For the text-containing cell, return its midpoint in [X, Y] coordinate format. 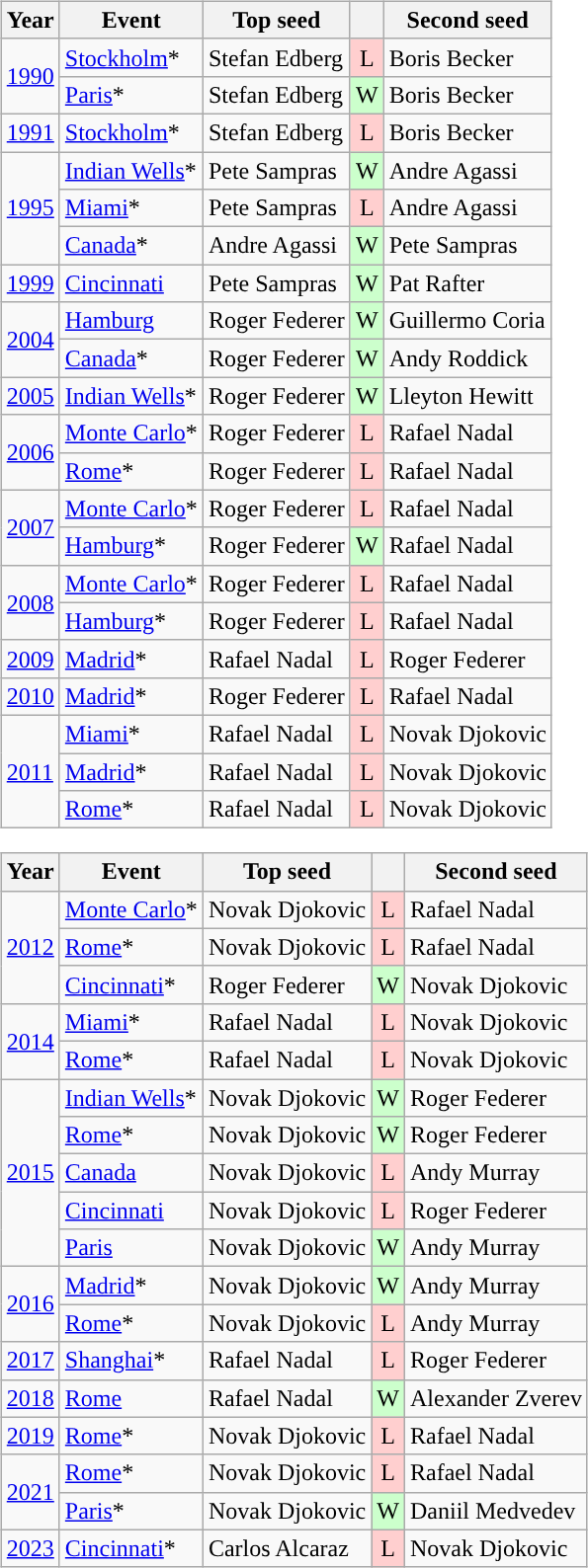
2008 [30, 602]
Lleyton Hewitt [467, 396]
1999 [30, 283]
2012 [30, 947]
2015 [30, 1172]
2005 [30, 396]
2019 [30, 1436]
1991 [30, 132]
Canada [130, 1173]
2011 [30, 771]
1990 [30, 76]
2014 [30, 1041]
Pat Rafter [467, 283]
2017 [30, 1361]
Carlos Alcaraz [287, 1548]
Hamburg [130, 321]
2006 [30, 452]
2018 [30, 1398]
Daniil Medvedev [496, 1511]
2021 [30, 1492]
2004 [30, 340]
Alexander Zverev [496, 1398]
Guillermo Coria [467, 321]
1995 [30, 208]
2023 [30, 1548]
Rome [130, 1398]
2010 [30, 696]
Shanghai* [130, 1361]
Andy Roddick [467, 358]
2007 [30, 527]
Paris [130, 1248]
2016 [30, 1304]
2009 [30, 659]
